Determine the (x, y) coordinate at the center of the cell enclosing the given text.  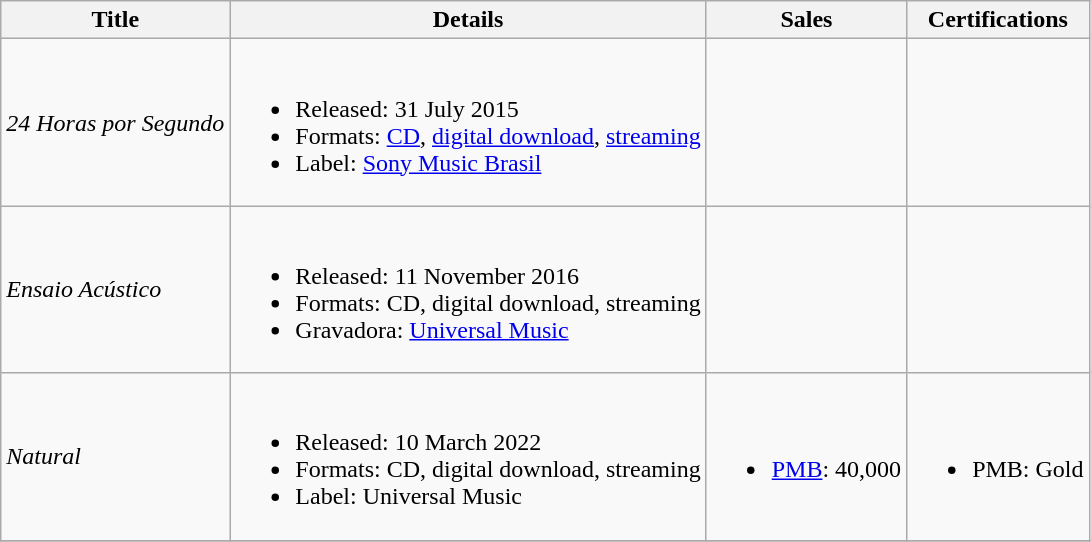
Certifications (998, 20)
Natural (116, 456)
Ensaio Acústico (116, 290)
Released: 10 March 2022Formats: CD, digital download, streamingLabel: Universal Music (468, 456)
PMB: Gold (998, 456)
24 Horas por Segundo (116, 122)
PMB: 40,000 (806, 456)
Sales (806, 20)
Title (116, 20)
Released: 11 November 2016Formats: CD, digital download, streamingGravadora: Universal Music (468, 290)
Released: 31 July 2015Formats: CD, digital download, streamingLabel: Sony Music Brasil (468, 122)
Details (468, 20)
